Capture the cell that displays the provided text and extract its (x, y) central coordinate. 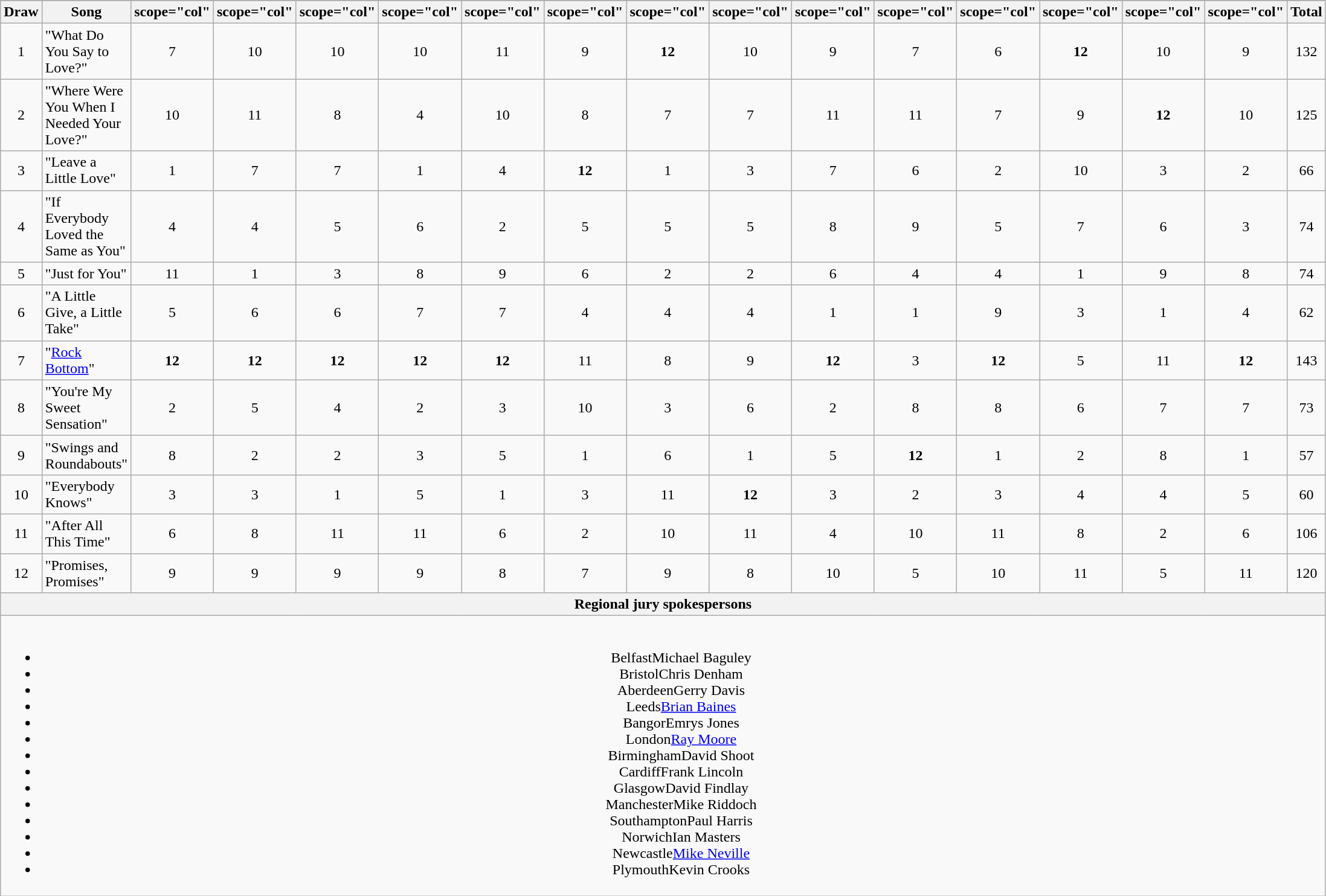
"A Little Give, a Little Take" (86, 313)
62 (1307, 313)
"Just for You" (86, 274)
"Everybody Knows" (86, 494)
"Leave a Little Love" (86, 170)
143 (1307, 360)
"After All This Time" (86, 534)
57 (1307, 455)
Song (86, 12)
Regional jury spokespersons (663, 604)
Draw (21, 12)
"What Do You Say to Love?" (86, 51)
"Where Were You When I Needed Your Love?" (86, 115)
"Rock Bottom" (86, 360)
132 (1307, 51)
66 (1307, 170)
"Promises, Promises" (86, 572)
106 (1307, 534)
"Swings and Roundabouts" (86, 455)
60 (1307, 494)
125 (1307, 115)
120 (1307, 572)
73 (1307, 408)
Total (1307, 12)
"You're My Sweet Sensation" (86, 408)
"If Everybody Loved the Same as You" (86, 226)
